Capture the cell that displays the provided text and extract its (x, y) central coordinate. 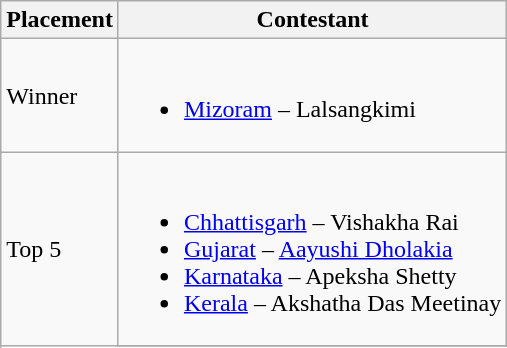
Winner (60, 96)
Contestant (312, 20)
Placement (60, 20)
Mizoram – Lalsangkimi (312, 96)
Top 5 (60, 249)
Chhattisgarh – Vishakha RaiGujarat – Aayushi DholakiaKarnataka – Apeksha ShettyKerala – Akshatha Das Meetinay (312, 249)
